Return (X, Y) of the center of cell containing provided text 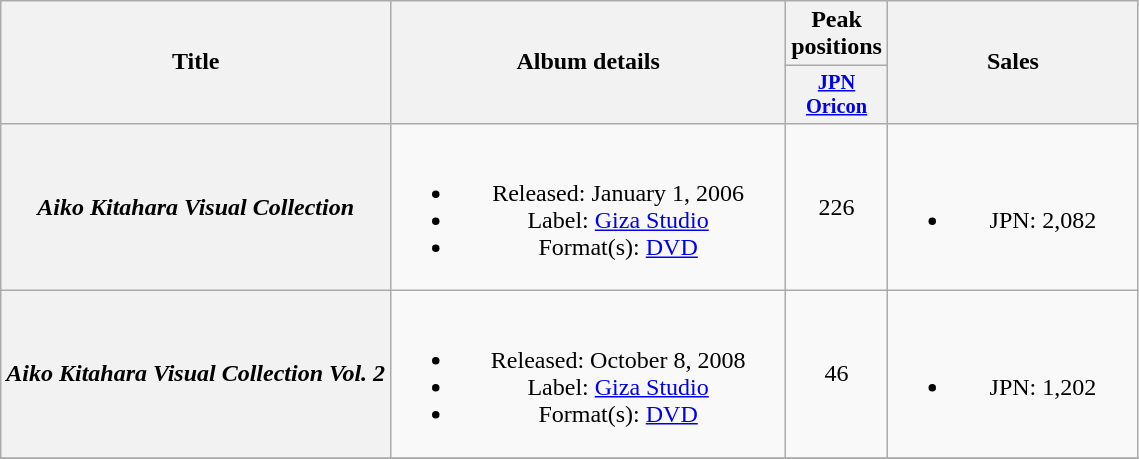
Sales (1012, 62)
226 (837, 206)
46 (837, 374)
JPNOricon (837, 95)
Released: October 8, 2008Label: Giza StudioFormat(s): DVD (588, 374)
Album details (588, 62)
Released: January 1, 2006Label: Giza StudioFormat(s): DVD (588, 206)
Title (196, 62)
Aiko Kitahara Visual Collection (196, 206)
Aiko Kitahara Visual Collection Vol. 2 (196, 374)
JPN: 2,082 (1012, 206)
Peak positions (837, 34)
JPN: 1,202 (1012, 374)
